Scan for the cell matching the given text and deliver its [x, y] coordinate at center. 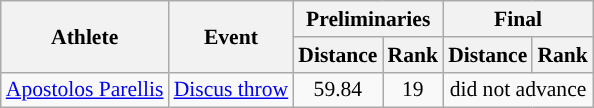
Final [518, 19]
did not advance [518, 90]
Athlete [85, 36]
Event [232, 36]
59.84 [338, 90]
19 [414, 90]
Apostolos Parellis [85, 90]
Preliminaries [368, 19]
Discus throw [232, 90]
